Determine the (x, y) coordinate at the center of the cell enclosing the given text.  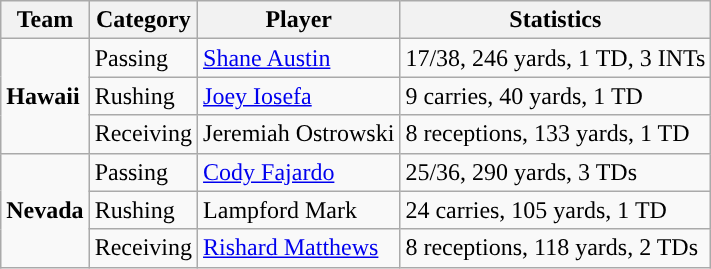
Hawaii (45, 96)
25/36, 290 yards, 3 TDs (556, 172)
Category (143, 20)
Statistics (556, 20)
Jeremiah Ostrowski (299, 134)
Lampford Mark (299, 210)
8 receptions, 118 yards, 2 TDs (556, 248)
Player (299, 20)
Nevada (45, 210)
24 carries, 105 yards, 1 TD (556, 210)
Rishard Matthews (299, 248)
8 receptions, 133 yards, 1 TD (556, 134)
9 carries, 40 yards, 1 TD (556, 96)
17/38, 246 yards, 1 TD, 3 INTs (556, 58)
Cody Fajardo (299, 172)
Joey Iosefa (299, 96)
Shane Austin (299, 58)
Team (45, 20)
